Provide the (X, Y) coordinate of the cell's center where the given text is located.  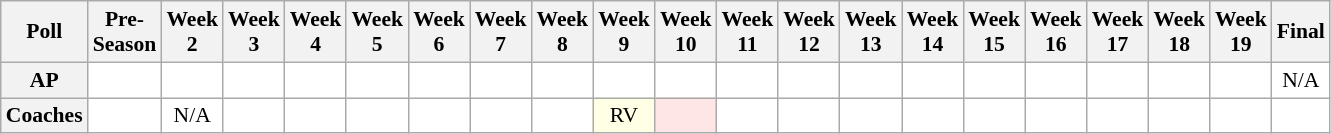
Week19 (1241, 32)
Week8 (562, 32)
Final (1301, 32)
Poll (44, 32)
Week9 (624, 32)
Week11 (748, 32)
Week3 (254, 32)
Week15 (994, 32)
Week5 (377, 32)
Week16 (1056, 32)
Week18 (1179, 32)
AP (44, 80)
Week10 (686, 32)
Coaches (44, 116)
Week17 (1118, 32)
Week2 (192, 32)
Week7 (501, 32)
Week4 (316, 32)
Week6 (439, 32)
Week12 (809, 32)
Week13 (871, 32)
Pre-Season (125, 32)
RV (624, 116)
Week14 (933, 32)
